Capture the cell that displays the provided text and extract its [X, Y] central coordinate. 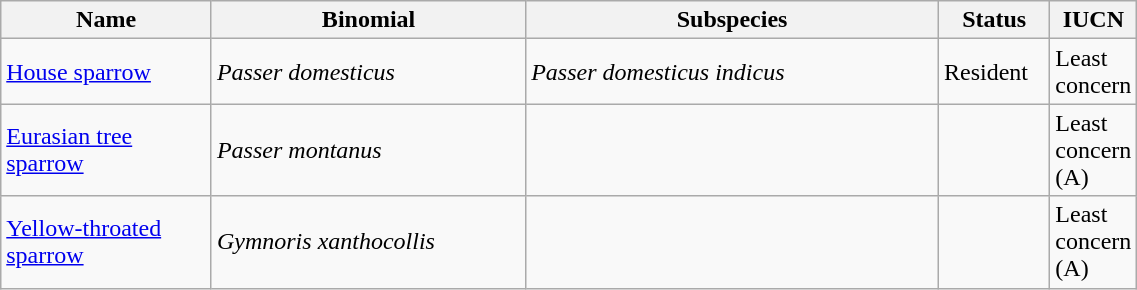
IUCN [1094, 20]
Passer domesticus [368, 72]
Passer montanus [368, 150]
Subspecies [732, 20]
Yellow-throated sparrow [106, 242]
Gymnoris xanthocollis [368, 242]
Binomial [368, 20]
House sparrow [106, 72]
Eurasian tree sparrow [106, 150]
Passer domesticus indicus [732, 72]
Least concern [1094, 72]
Name [106, 20]
Status [994, 20]
Resident [994, 72]
